Determine the (x, y) coordinate at the center of the cell enclosing the given text.  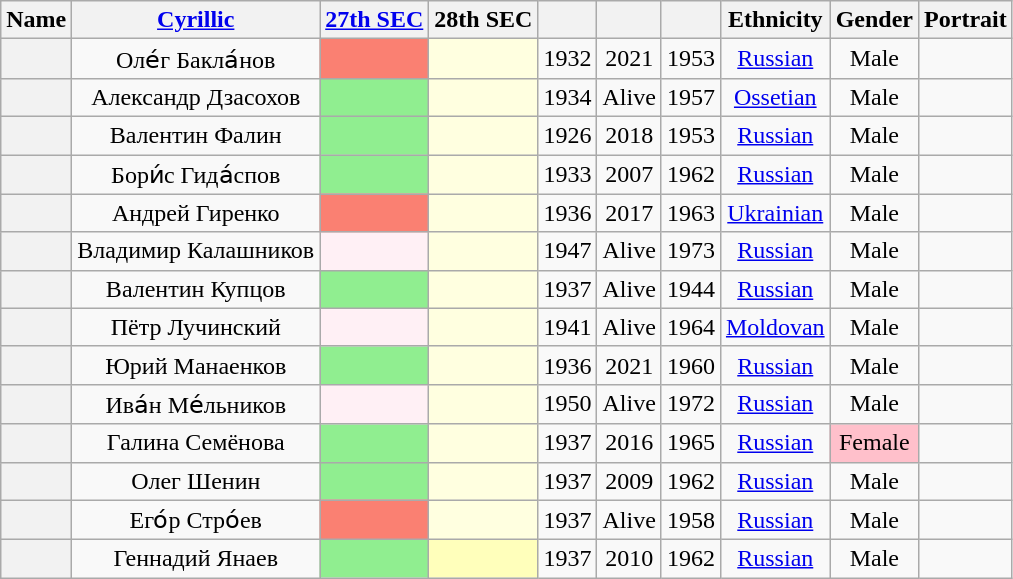
Portrait (966, 20)
Ethnicity (775, 20)
Валентин Купцов (196, 289)
2018 (629, 135)
1950 (568, 404)
Александр Дзасохов (196, 97)
Female (874, 443)
2010 (629, 559)
1932 (568, 59)
28th SEC (484, 20)
Андрей Гиренко (196, 213)
Олег Шенин (196, 481)
27th SEC (374, 20)
1934 (568, 97)
1926 (568, 135)
Ива́н Ме́льников (196, 404)
1964 (690, 327)
1944 (690, 289)
Пётр Лучинский (196, 327)
Бори́с Гида́спов (196, 174)
Name (36, 20)
2009 (629, 481)
1960 (690, 365)
Его́р Стро́ев (196, 520)
Cyrillic (196, 20)
Moldovan (775, 327)
1947 (568, 251)
Gender (874, 20)
1963 (690, 213)
1941 (568, 327)
Ossetian (775, 97)
Юрий Манаенков (196, 365)
1933 (568, 174)
Оле́г Бакла́нов (196, 59)
Геннадий Янаев (196, 559)
2016 (629, 443)
2017 (629, 213)
Baлeнтин Фалин (196, 135)
1957 (690, 97)
Владимир Калашников (196, 251)
Галина Семёнова (196, 443)
1958 (690, 520)
Ukrainian (775, 213)
1965 (690, 443)
1972 (690, 404)
2007 (629, 174)
1973 (690, 251)
